Return the (x, y) coordinate for the center point of the cell that contains the specified text.  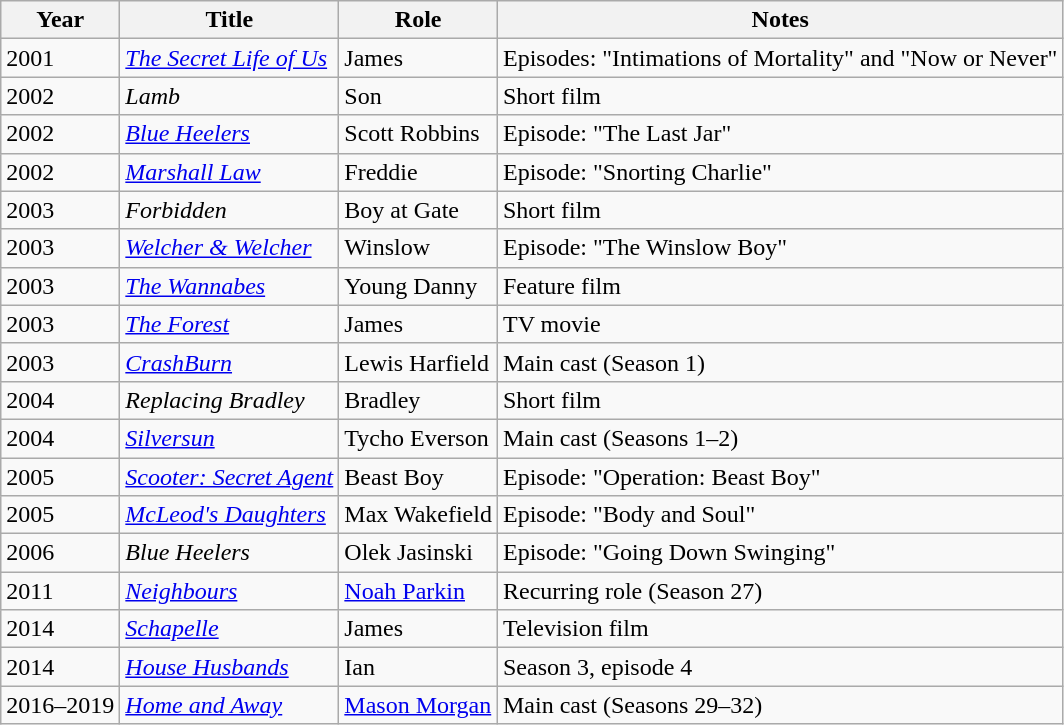
2006 (60, 553)
CrashBurn (230, 362)
Welcher & Welcher (230, 248)
Scott Robbins (418, 134)
Episode: "Operation: Beast Boy" (780, 477)
Year (60, 20)
The Forest (230, 324)
Mason Morgan (418, 705)
Schapelle (230, 629)
Ian (418, 667)
Young Danny (418, 286)
Episode: "The Winslow Boy" (780, 248)
Notes (780, 20)
The Secret Life of Us (230, 58)
Freddie (418, 172)
The Wannabes (230, 286)
Replacing Bradley (230, 400)
Noah Parkin (418, 591)
TV movie (780, 324)
Home and Away (230, 705)
Max Wakefield (418, 515)
Son (418, 96)
2001 (60, 58)
Bradley (418, 400)
Lamb (230, 96)
Winslow (418, 248)
Forbidden (230, 210)
Olek Jasinski (418, 553)
Main cast (Seasons 1–2) (780, 438)
2016–2019 (60, 705)
Tycho Everson (418, 438)
Episode: "Body and Soul" (780, 515)
House Husbands (230, 667)
Title (230, 20)
Feature film (780, 286)
Boy at Gate (418, 210)
Episode: "Going Down Swinging" (780, 553)
McLeod's Daughters (230, 515)
2011 (60, 591)
Main cast (Seasons 29–32) (780, 705)
Episodes: "Intimations of Mortality" and "Now or Never" (780, 58)
Season 3, episode 4 (780, 667)
Neighbours (230, 591)
Lewis Harfield (418, 362)
Silversun (230, 438)
Episode: "Snorting Charlie" (780, 172)
Episode: "The Last Jar" (780, 134)
Scooter: Secret Agent (230, 477)
Recurring role (Season 27) (780, 591)
Role (418, 20)
Television film (780, 629)
Marshall Law (230, 172)
Main cast (Season 1) (780, 362)
Beast Boy (418, 477)
